Return (x, y) of the center of cell containing provided text 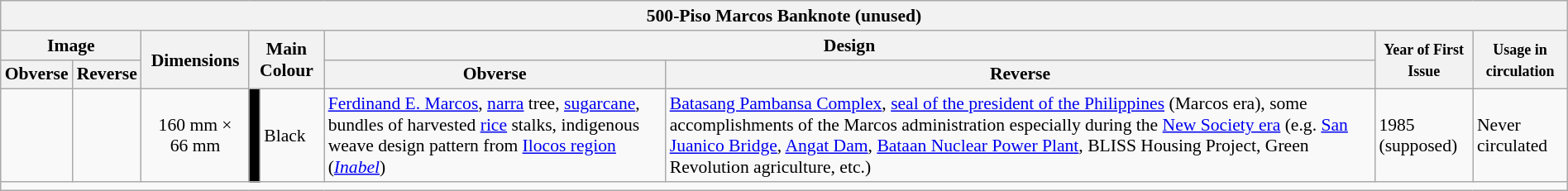
1985 (supposed) (1424, 136)
Design (850, 45)
Main Colour (286, 60)
Never circulated (1520, 136)
500-Piso Marcos Banknote (unused) (784, 16)
Dimensions (195, 60)
Image (71, 45)
Black (291, 136)
Year of First Issue (1424, 60)
Usage in circulation (1520, 60)
160 mm × 66 mm (195, 136)
Ferdinand E. Marcos, narra tree, sugarcane, bundles of harvested rice stalks, indigenous weave design pattern from Ilocos region (Inabel) (495, 136)
